From the cell containing the given text, extract its center point as (x, y) coordinate. 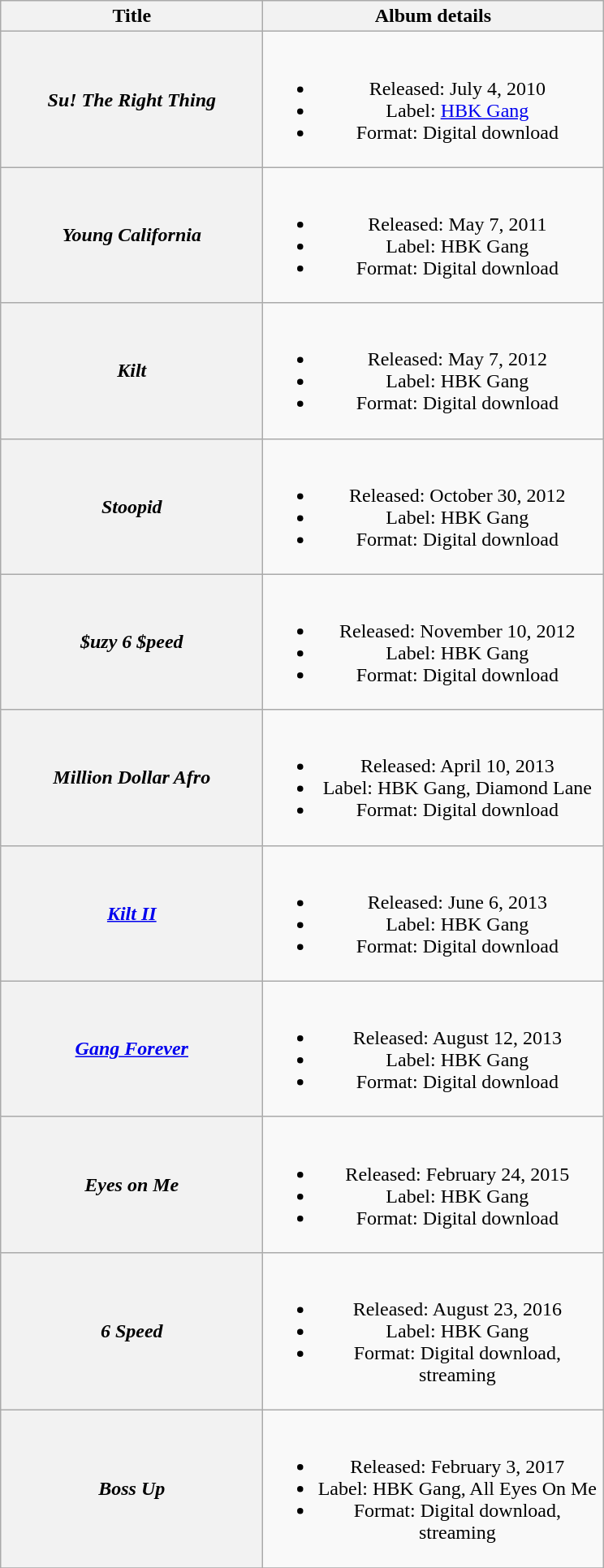
Eyes on Me (132, 1184)
Released: February 24, 2015Label: HBK GangFormat: Digital download (434, 1184)
Released: May 7, 2011Label: HBK GangFormat: Digital download (434, 235)
Boss Up (132, 1488)
Released: November 10, 2012Label: HBK GangFormat: Digital download (434, 641)
Released: May 7, 2012Label: HBK GangFormat: Digital download (434, 370)
Released: October 30, 2012Label: HBK GangFormat: Digital download (434, 507)
Album details (434, 16)
Released: February 3, 2017Label: HBK Gang, All Eyes On MeFormat: Digital download, streaming (434, 1488)
Kilt (132, 370)
Released: July 4, 2010Label: HBK GangFormat: Digital download (434, 99)
Released: August 23, 2016Label: HBK GangFormat: Digital download, streaming (434, 1331)
Young California (132, 235)
Su! The Right Thing (132, 99)
Title (132, 16)
6 Speed (132, 1331)
$uzy 6 $peed (132, 641)
Gang Forever (132, 1049)
Released: April 10, 2013Label: HBK Gang, Diamond LaneFormat: Digital download (434, 778)
Released: June 6, 2013Label: HBK GangFormat: Digital download (434, 913)
Million Dollar Afro (132, 778)
Stoopid (132, 507)
Released: August 12, 2013Label: HBK GangFormat: Digital download (434, 1049)
Kilt II (132, 913)
